Return the [x, y] coordinate for the center point of the cell that contains the specified text.  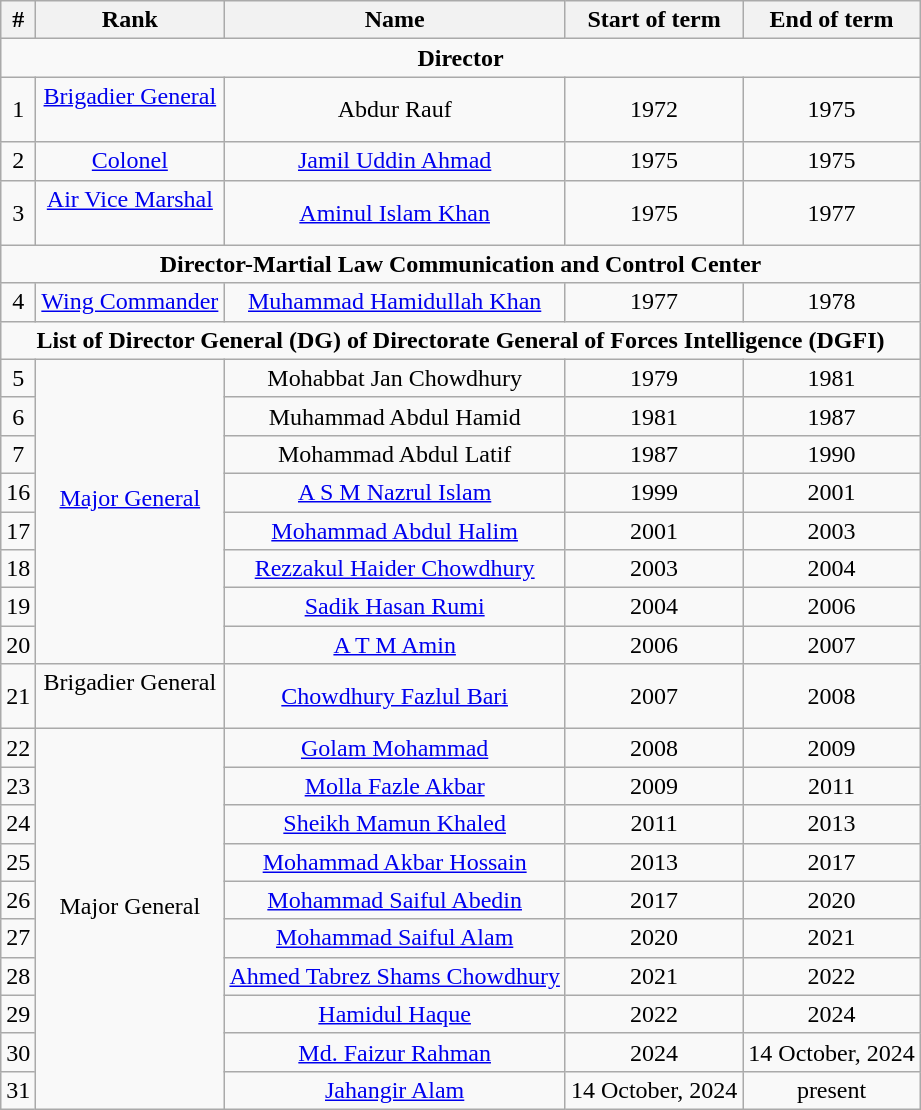
17 [18, 531]
4 [18, 302]
Colonel [130, 161]
27 [18, 938]
A S M Nazrul Islam [395, 492]
present [832, 1090]
Rank [130, 20]
6 [18, 416]
1972 [654, 110]
1979 [654, 378]
26 [18, 900]
Mohammad Saiful Alam [395, 938]
Chowdhury Fazlul Bari [395, 696]
Golam Mohammad [395, 748]
Md. Faizur Rahman [395, 1052]
Rezzakul Haider Chowdhury [395, 569]
Jahangir Alam [395, 1090]
Name [395, 20]
Muhammad Hamidullah Khan [395, 302]
7 [18, 454]
Jamil Uddin Ahmad [395, 161]
31 [18, 1090]
1978 [832, 302]
16 [18, 492]
Hamidul Haque [395, 1014]
End of term [832, 20]
Abdur Rauf [395, 110]
1999 [654, 492]
Sadik Hasan Rumi [395, 607]
Ahmed Tabrez Shams Chowdhury [395, 976]
28 [18, 976]
Mohammad Akbar Hossain [395, 862]
Molla Fazle Akbar [395, 786]
A T M Amin [395, 645]
Air Vice Marshal [130, 212]
List of Director General (DG) of Directorate General of Forces Intelligence (DGFI) [460, 340]
Mohammad Abdul Halim [395, 531]
Director-Martial Law Communication and Control Center [460, 264]
22 [18, 748]
29 [18, 1014]
30 [18, 1052]
Sheikh Mamun Khaled [395, 824]
2 [18, 161]
Aminul Islam Khan [395, 212]
Start of term [654, 20]
18 [18, 569]
3 [18, 212]
Mohabbat Jan Chowdhury [395, 378]
20 [18, 645]
Wing Commander [130, 302]
5 [18, 378]
Mohammad Saiful Abedin [395, 900]
19 [18, 607]
1990 [832, 454]
25 [18, 862]
Muhammad Abdul Hamid [395, 416]
1 [18, 110]
23 [18, 786]
Director [460, 58]
24 [18, 824]
Mohammad Abdul Latif [395, 454]
21 [18, 696]
# [18, 20]
